Search for the cell housing the specified text and yield its [X, Y] center coordinate. 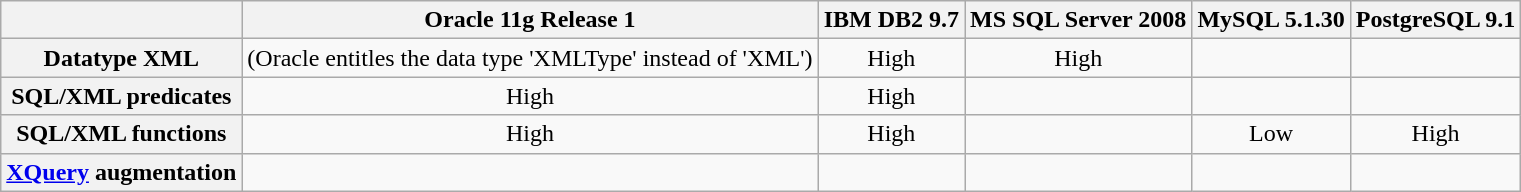
Datatype XML [122, 58]
XQuery augmentation [122, 172]
SQL/XML predicates [122, 96]
MS SQL Server 2008 [1078, 20]
IBM DB2 9.7 [891, 20]
Oracle 11g Release 1 [530, 20]
(Oracle entitles the data type 'XMLType' instead of 'XML') [530, 58]
Low [1271, 134]
MySQL 5.1.30 [1271, 20]
PostgreSQL 9.1 [1436, 20]
SQL/XML functions [122, 134]
